Find where the given text appears and provide that cell's center as [x, y] coordinate. 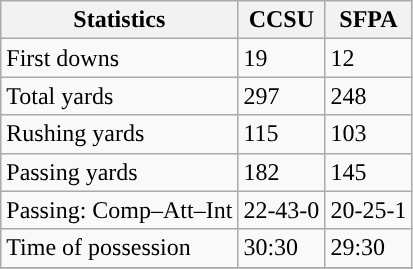
103 [368, 134]
Statistics [120, 20]
22-43-0 [282, 210]
CCSU [282, 20]
SFPA [368, 20]
Passing: Comp–Att–Int [120, 210]
248 [368, 96]
Total yards [120, 96]
20-25-1 [368, 210]
297 [282, 96]
182 [282, 172]
115 [282, 134]
Passing yards [120, 172]
Time of possession [120, 248]
12 [368, 58]
19 [282, 58]
Rushing yards [120, 134]
30:30 [282, 248]
29:30 [368, 248]
First downs [120, 58]
145 [368, 172]
